Return the (x, y) coordinate for the center point of the cell that contains the specified text.  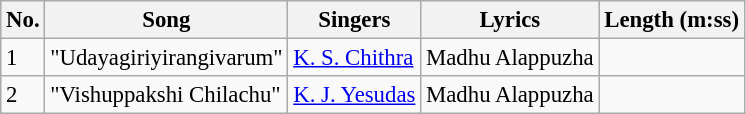
Length (m:ss) (672, 20)
2 (23, 95)
K. S. Chithra (354, 58)
1 (23, 58)
"Vishuppakshi Chilachu" (166, 95)
"Udayagiriyirangivarum" (166, 58)
Song (166, 20)
Singers (354, 20)
Lyrics (510, 20)
No. (23, 20)
K. J. Yesudas (354, 95)
